Search for the cell housing the specified text and yield its (x, y) center coordinate. 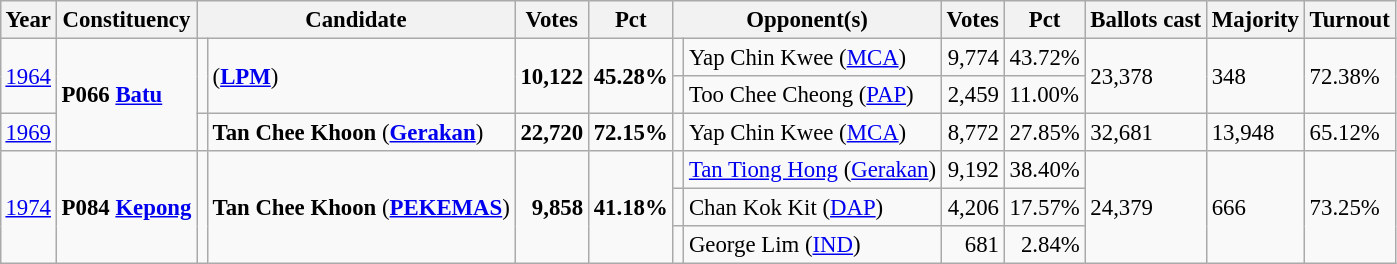
9,192 (972, 170)
9,774 (972, 57)
P066 Batu (126, 94)
Turnout (1350, 20)
Year (28, 20)
1974 (28, 208)
Constituency (126, 20)
666 (1255, 208)
2,459 (972, 95)
10,122 (552, 76)
72.15% (630, 133)
38.40% (1044, 170)
348 (1255, 76)
22,720 (552, 133)
41.18% (630, 208)
43.72% (1044, 57)
24,379 (1146, 208)
45.28% (630, 76)
23,378 (1146, 76)
Tan Chee Khoon (PEKEMAS) (361, 208)
Majority (1255, 20)
17.57% (1044, 208)
Too Chee Cheong (PAP) (813, 95)
4,206 (972, 208)
8,772 (972, 133)
2.84% (1044, 245)
P084 Kepong (126, 208)
73.25% (1350, 208)
George Lim (IND) (813, 245)
72.38% (1350, 76)
681 (972, 245)
27.85% (1044, 133)
1964 (28, 76)
1969 (28, 133)
65.12% (1350, 133)
11.00% (1044, 95)
Candidate (356, 20)
32,681 (1146, 133)
Chan Kok Kit (DAP) (813, 208)
Tan Chee Khoon (Gerakan) (361, 133)
Ballots cast (1146, 20)
Tan Tiong Hong (Gerakan) (813, 170)
Opponent(s) (807, 20)
13,948 (1255, 133)
(LPM) (361, 76)
9,858 (552, 208)
